Pinpoint the cell where the given text exists, returning its [X, Y] midpoint coordinate. 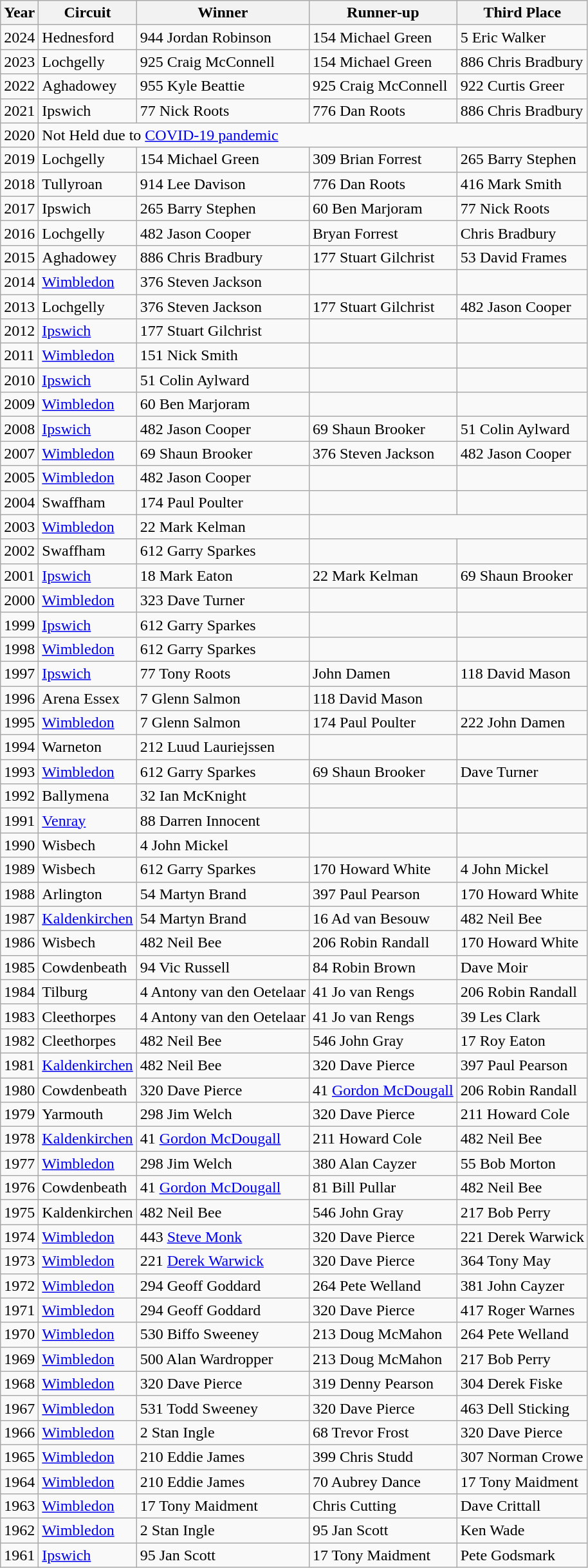
81 Bill Pullar [383, 1188]
304 Derek Fiske [522, 1383]
2012 [19, 331]
1976 [19, 1188]
88 Darren Innocent [223, 821]
John Damen [383, 673]
417 Roger Warnes [522, 1310]
1992 [19, 796]
2003 [19, 527]
944 Jordan Robinson [223, 37]
Tullyroan [87, 184]
Tilburg [87, 992]
1975 [19, 1212]
Ken Wade [522, 1531]
Circuit [87, 13]
55 Bob Morton [522, 1163]
Dave Moir [522, 967]
380 Alan Cayzer [383, 1163]
2008 [19, 429]
1985 [19, 967]
530 Biffo Sweeney [223, 1335]
151 Nick Smith [223, 356]
2013 [19, 307]
443 Steve Monk [223, 1237]
2017 [19, 208]
Runner-up [383, 13]
2018 [19, 184]
323 Dave Turner [223, 600]
2020 [19, 135]
2023 [19, 62]
1971 [19, 1310]
955 Kyle Beattie [223, 86]
2014 [19, 282]
1984 [19, 992]
16 Ad van Besouw [383, 918]
Ballymena [87, 796]
1994 [19, 747]
Dave Crittall [522, 1506]
94 Vic Russell [223, 967]
2010 [19, 380]
2016 [19, 233]
Winner [223, 13]
Arena Essex [87, 698]
1972 [19, 1286]
1982 [19, 1041]
381 John Cayzer [522, 1286]
500 Alan Wardropper [223, 1359]
Not Held due to COVID-19 pandemic [313, 135]
416 Mark Smith [522, 184]
1998 [19, 649]
Chris Bradbury [522, 233]
2005 [19, 478]
1981 [19, 1065]
2011 [19, 356]
463 Dell Sticking [522, 1408]
2015 [19, 257]
Bryan Forrest [383, 233]
212 Luud Lauriejssen [223, 747]
70 Aubrey Dance [383, 1481]
364 Tony May [522, 1261]
18 Mark Eaton [223, 576]
77 Tony Roots [223, 673]
1993 [19, 772]
Chris Cutting [383, 1506]
2019 [19, 160]
Warneton [87, 747]
5 Eric Walker [522, 37]
1961 [19, 1555]
1987 [19, 918]
222 John Damen [522, 723]
Pete Godsmark [522, 1555]
2000 [19, 600]
1996 [19, 698]
2001 [19, 576]
399 Chris Studd [383, 1457]
1973 [19, 1261]
Arlington [87, 894]
1995 [19, 723]
309 Brian Forrest [383, 160]
Yarmouth [87, 1115]
1978 [19, 1139]
Year [19, 13]
1970 [19, 1335]
1965 [19, 1457]
2024 [19, 37]
2002 [19, 551]
1980 [19, 1090]
1966 [19, 1432]
Dave Turner [522, 772]
2022 [19, 86]
1968 [19, 1383]
53 David Frames [522, 257]
1962 [19, 1531]
2004 [19, 502]
1974 [19, 1237]
17 Roy Eaton [522, 1041]
2007 [19, 453]
1997 [19, 673]
1983 [19, 1016]
1967 [19, 1408]
84 Robin Brown [383, 967]
914 Lee Davison [223, 184]
1964 [19, 1481]
39 Les Clark [522, 1016]
1986 [19, 943]
Venray [87, 821]
319 Denny Pearson [383, 1383]
1977 [19, 1163]
68 Trevor Frost [383, 1432]
1988 [19, 894]
1979 [19, 1115]
531 Todd Sweeney [223, 1408]
307 Norman Crowe [522, 1457]
Third Place [522, 13]
32 Ian McKnight [223, 796]
1999 [19, 624]
1990 [19, 845]
1969 [19, 1359]
1989 [19, 870]
922 Curtis Greer [522, 86]
Hednesford [87, 37]
1963 [19, 1506]
2021 [19, 111]
1991 [19, 821]
2009 [19, 405]
